Return [X, Y] of the center of cell containing provided text 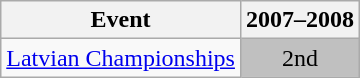
2nd [300, 58]
Event [121, 20]
2007–2008 [300, 20]
Latvian Championships [121, 58]
